Capture the cell that displays the provided text and extract its (x, y) central coordinate. 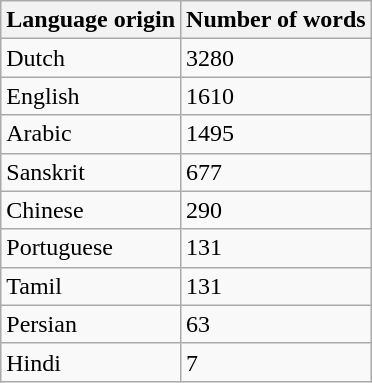
Arabic (91, 134)
Language origin (91, 20)
677 (276, 172)
7 (276, 362)
290 (276, 210)
Hindi (91, 362)
Persian (91, 324)
Number of words (276, 20)
Sanskrit (91, 172)
Portuguese (91, 248)
English (91, 96)
1610 (276, 96)
Tamil (91, 286)
3280 (276, 58)
Dutch (91, 58)
1495 (276, 134)
Chinese (91, 210)
63 (276, 324)
